From the cell containing the given text, extract its center point as [x, y] coordinate. 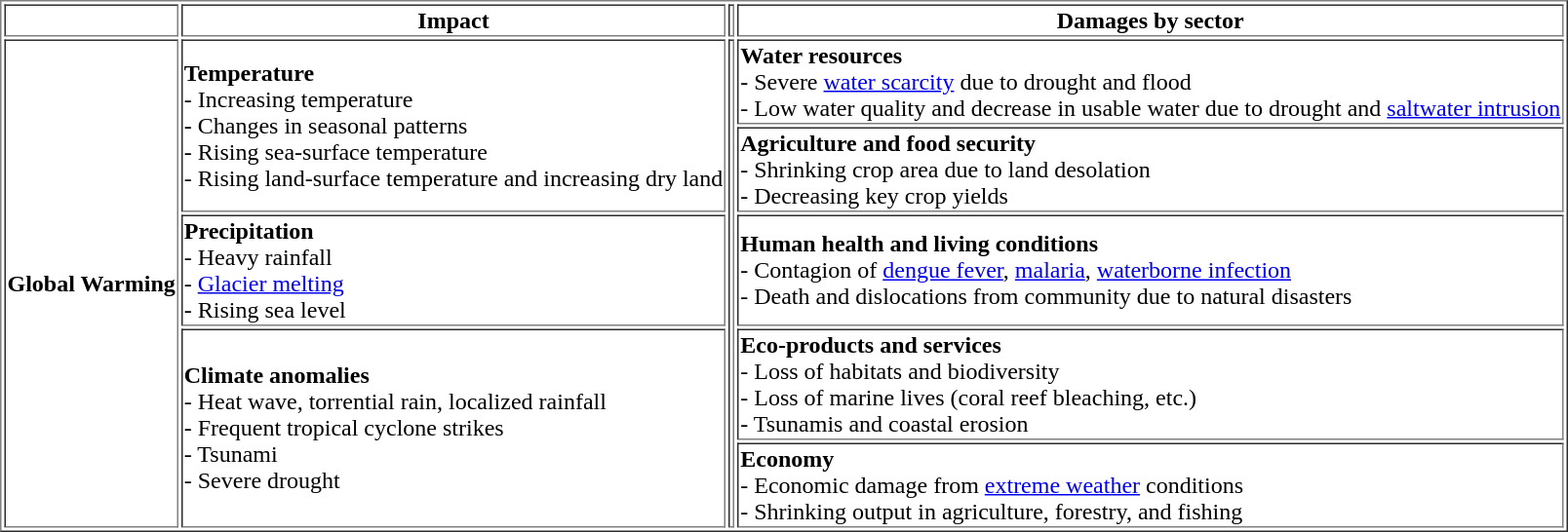
Economy - Economic damage from extreme weather conditions - Shrinking output in agriculture, forestry, and fishing [1151, 485]
Precipitation - Heavy rainfall - Glacier melting - Rising sea level [453, 270]
Eco-products and services - Loss of habitats and biodiversity - Loss of marine lives (coral reef bleaching, etc.) - Tsunamis and coastal erosion [1151, 385]
Climate anomalies - Heat wave, torrential rain, localized rainfall - Frequent tropical cyclone strikes - Tsunami - Severe drought [453, 429]
Agriculture and food security - Shrinking crop area due to land desolation - Decreasing key crop yields [1151, 170]
Global Warming [91, 283]
Damages by sector [1151, 19]
Impact [453, 19]
